Locate the cell with the specified text and output its [X, Y] center coordinate. 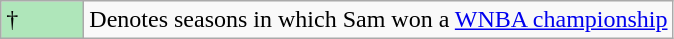
† [42, 20]
Denotes seasons in which Sam won a WNBA championship [378, 20]
